From the cell containing the given text, extract its center point as (x, y) coordinate. 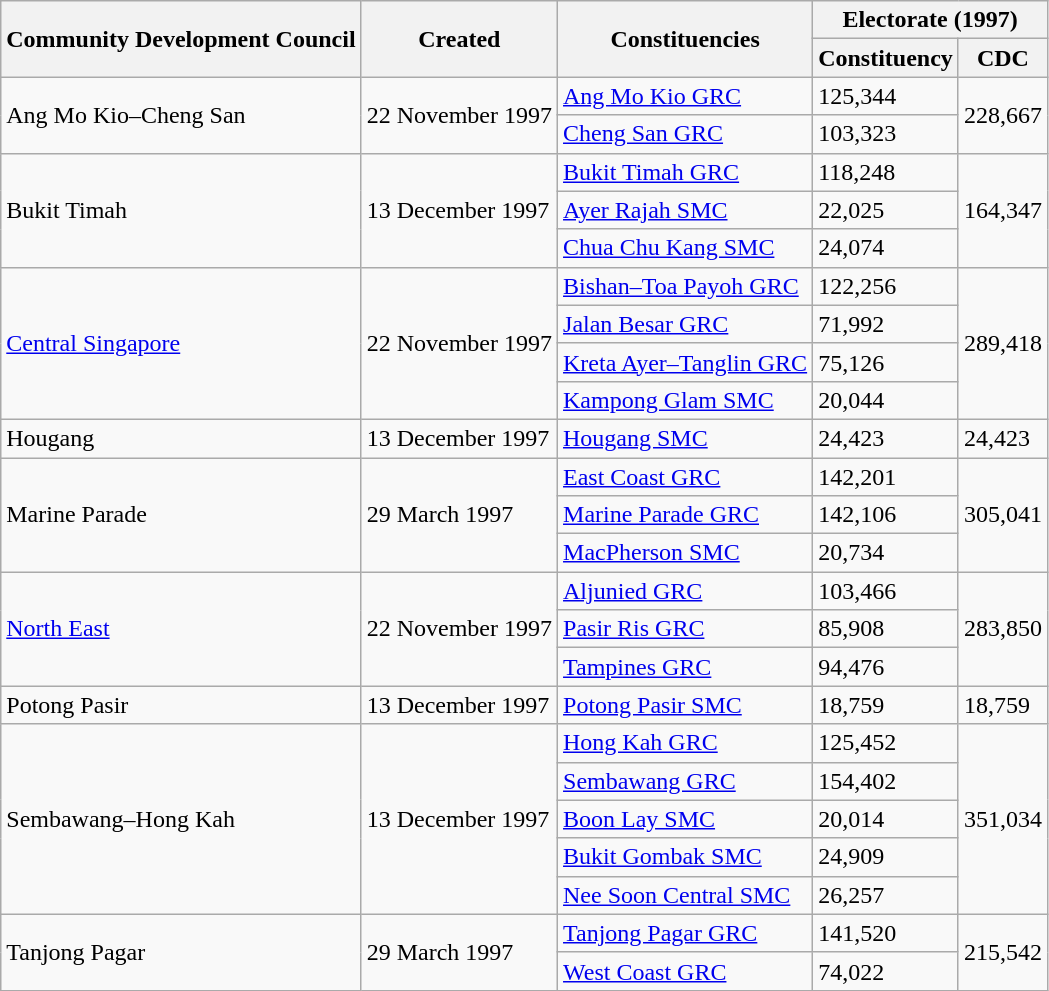
Ang Mo Kio GRC (686, 96)
Electorate (1997) (930, 20)
Potong Pasir SMC (686, 705)
Hong Kah GRC (686, 743)
283,850 (1002, 629)
74,022 (886, 971)
Marine Parade GRC (686, 515)
20,044 (886, 400)
125,452 (886, 743)
75,126 (886, 362)
305,041 (1002, 515)
MacPherson SMC (686, 553)
142,201 (886, 477)
154,402 (886, 781)
24,909 (886, 857)
215,542 (1002, 952)
103,323 (886, 134)
125,344 (886, 96)
Bukit Gombak SMC (686, 857)
Sembawang–Hong Kah (181, 819)
228,667 (1002, 115)
103,466 (886, 591)
26,257 (886, 895)
142,106 (886, 515)
Boon Lay SMC (686, 819)
20,014 (886, 819)
Community Development Council (181, 39)
Chua Chu Kang SMC (686, 248)
85,908 (886, 629)
122,256 (886, 286)
North East (181, 629)
351,034 (1002, 819)
Ang Mo Kio–Cheng San (181, 115)
22,025 (886, 210)
Hougang SMC (686, 438)
94,476 (886, 667)
Hougang (181, 438)
Bishan–Toa Payoh GRC (686, 286)
Tanjong Pagar GRC (686, 933)
141,520 (886, 933)
Cheng San GRC (686, 134)
Pasir Ris GRC (686, 629)
289,418 (1002, 343)
Bukit Timah (181, 210)
Tampines GRC (686, 667)
Bukit Timah GRC (686, 172)
West Coast GRC (686, 971)
Central Singapore (181, 343)
71,992 (886, 324)
Constituency (886, 58)
Potong Pasir (181, 705)
Constituencies (686, 39)
164,347 (1002, 210)
Kreta Ayer–Tanglin GRC (686, 362)
Sembawang GRC (686, 781)
Ayer Rajah SMC (686, 210)
20,734 (886, 553)
CDC (1002, 58)
Marine Parade (181, 515)
East Coast GRC (686, 477)
Jalan Besar GRC (686, 324)
Nee Soon Central SMC (686, 895)
Created (459, 39)
Tanjong Pagar (181, 952)
Kampong Glam SMC (686, 400)
24,074 (886, 248)
118,248 (886, 172)
Aljunied GRC (686, 591)
